Find where the given text appears and provide that cell's center as [x, y] coordinate. 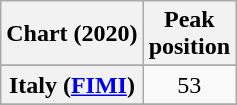
Chart (2020) [72, 34]
53 [189, 85]
Peakposition [189, 34]
Italy (FIMI) [72, 85]
